Detect which cell encompasses the target text, then output its [X, Y] center coordinate. 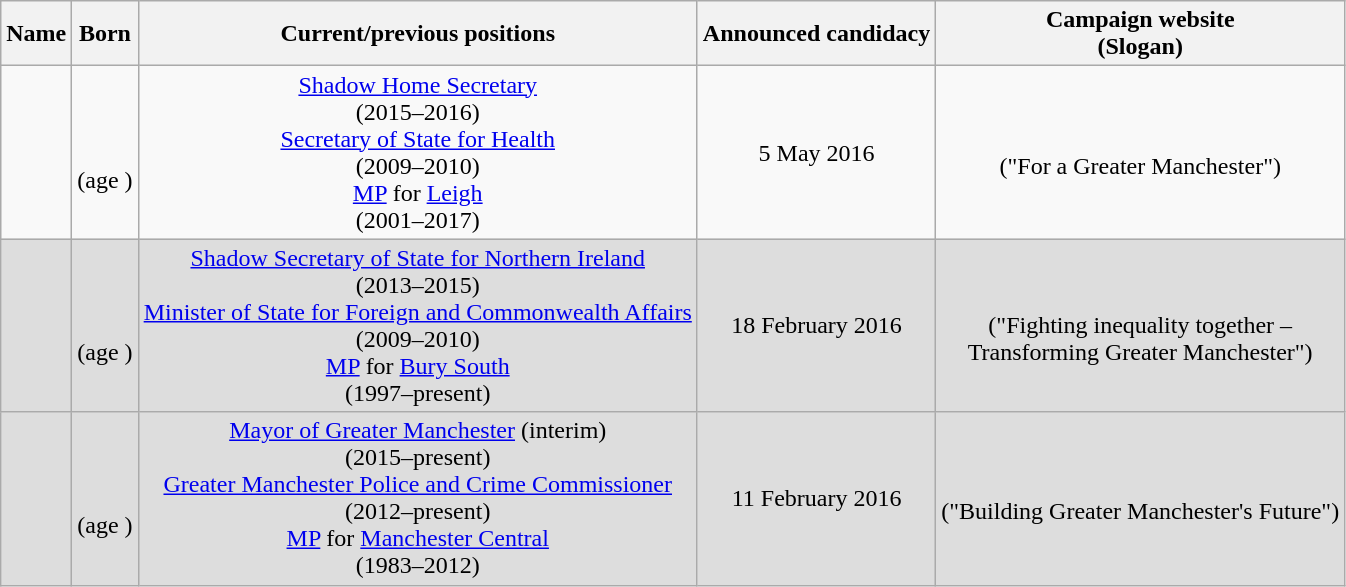
Shadow Home Secretary (2015–2016) Secretary of State for Health (2009–2010) MP for Leigh (2001–2017) [418, 152]
18 February 2016 [816, 326]
Announced candidacy [816, 34]
Name [36, 34]
Born [105, 34]
Campaign website (Slogan) [1140, 34]
("For a Greater Manchester") [1140, 152]
("Fighting inequality together – Transforming Greater Manchester") [1140, 326]
5 May 2016 [816, 152]
("Building Greater Manchester's Future") [1140, 498]
11 February 2016 [816, 498]
Current/previous positions [418, 34]
